Output the (x, y) coordinate of the center of the cell containing the given text.  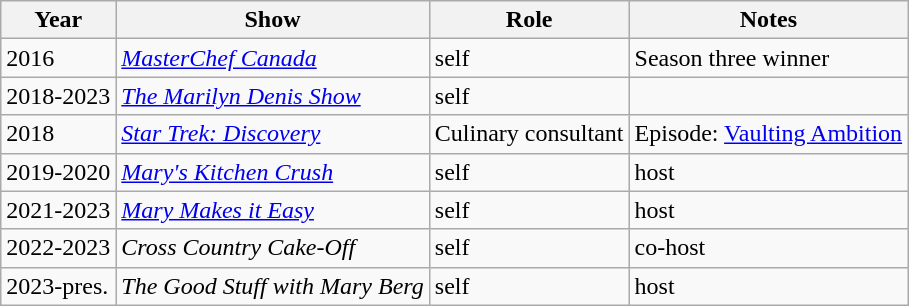
The Marilyn Denis Show (273, 96)
2018-2023 (58, 96)
Mary's Kitchen Crush (273, 172)
Year (58, 20)
co-host (768, 248)
Cross Country Cake-Off (273, 248)
2019-2020 (58, 172)
2023-pres. (58, 286)
Role (529, 20)
2016 (58, 58)
Notes (768, 20)
Mary Makes it Easy (273, 210)
The Good Stuff with Mary Berg (273, 286)
Episode: Vaulting Ambition (768, 134)
2021-2023 (58, 210)
Star Trek: Discovery (273, 134)
Show (273, 20)
MasterChef Canada (273, 58)
Season three winner (768, 58)
Culinary consultant (529, 134)
2018 (58, 134)
2022-2023 (58, 248)
